Pinpoint the cell where the given text exists, returning its [x, y] midpoint coordinate. 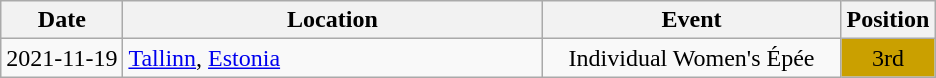
3rd [888, 58]
2021-11-19 [62, 58]
Date [62, 20]
Position [888, 20]
Location [332, 20]
Tallinn, Estonia [332, 58]
Event [692, 20]
Individual Women's Épée [692, 58]
